Find where the given text appears and provide that cell's center as (x, y) coordinate. 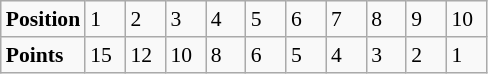
12 (145, 55)
Points (43, 55)
7 (346, 19)
15 (105, 55)
Position (43, 19)
9 (426, 19)
